Output the (X, Y) coordinate of the center of the cell containing the given text.  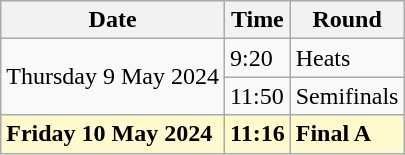
Date (113, 20)
11:16 (257, 134)
Semifinals (347, 96)
Time (257, 20)
Round (347, 20)
9:20 (257, 58)
11:50 (257, 96)
Heats (347, 58)
Friday 10 May 2024 (113, 134)
Final A (347, 134)
Thursday 9 May 2024 (113, 77)
